Return the (X, Y) coordinate for the center point of the cell that contains the specified text.  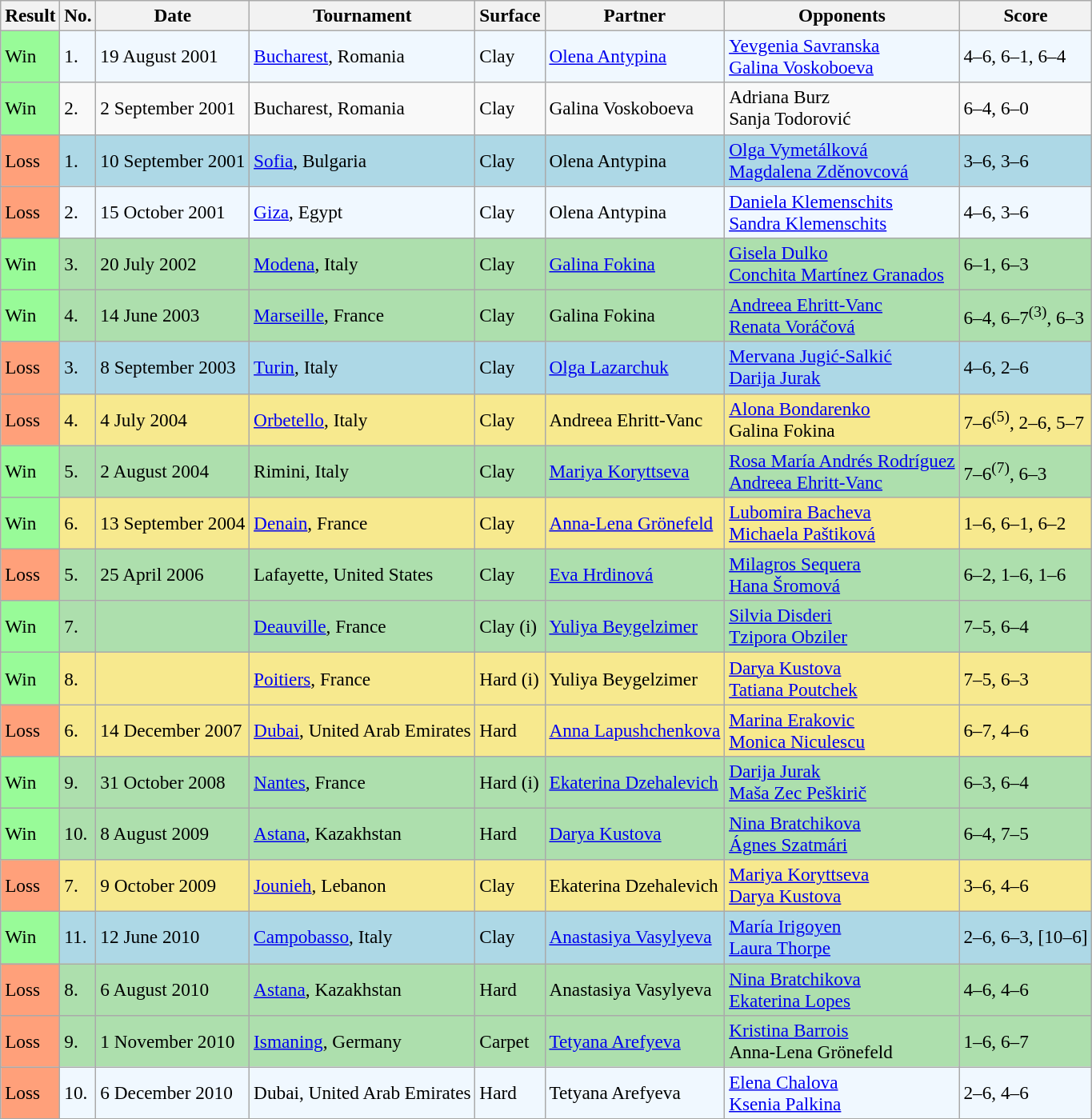
Score (1026, 15)
Nina Bratchikova Ágnes Szatmári (842, 833)
Yevgenia Savranska Galina Voskoboeva (842, 56)
Lubomira Bacheva Michaela Paštiková (842, 523)
Milagros Sequera Hana Šromová (842, 574)
6–1, 6–3 (1026, 264)
2 September 2001 (173, 109)
Carpet (510, 1041)
9 October 2009 (173, 886)
No. (78, 15)
2 August 2004 (173, 470)
Rosa María Andrés Rodríguez Andreea Ehritt-Vanc (842, 470)
2–6, 4–6 (1026, 1093)
María Irigoyen Laura Thorpe (842, 937)
Ismaning, Germany (362, 1041)
Giza, Egypt (362, 211)
31 October 2008 (173, 782)
6–4, 6–7(3), 6–3 (1026, 315)
10 September 2001 (173, 160)
8 September 2003 (173, 368)
Anna-Lena Grönefeld (635, 523)
Poitiers, France (362, 678)
Tournament (362, 15)
13 September 2004 (173, 523)
4–6, 2–6 (1026, 368)
4 July 2004 (173, 419)
Orbetello, Italy (362, 419)
3–6, 4–6 (1026, 886)
Denain, France (362, 523)
Silvia Disderi Tzipora Obziler (842, 627)
6–4, 6–0 (1026, 109)
Rimini, Italy (362, 470)
8 August 2009 (173, 833)
7–5, 6–4 (1026, 627)
7–6(5), 2–6, 5–7 (1026, 419)
14 June 2003 (173, 315)
6 August 2010 (173, 989)
Nina Bratchikova Ekaterina Lopes (842, 989)
6–7, 4–6 (1026, 729)
6–3, 6–4 (1026, 782)
Darya Kustova Tatiana Poutchek (842, 678)
Modena, Italy (362, 264)
1–6, 6–1, 6–2 (1026, 523)
Campobasso, Italy (362, 937)
6–2, 1–6, 1–6 (1026, 574)
Olga Vymetálková Magdalena Zděnovcová (842, 160)
4–6, 3–6 (1026, 211)
4–6, 6–1, 6–4 (1026, 56)
Adriana Burz Sanja Todorović (842, 109)
Anna Lapushchenkova (635, 729)
Alona Bondarenko Galina Fokina (842, 419)
Deauville, France (362, 627)
Jounieh, Lebanon (362, 886)
Opponents (842, 15)
Marseille, France (362, 315)
Date (173, 15)
Turin, Italy (362, 368)
7–5, 6–3 (1026, 678)
Kristina Barrois Anna-Lena Grönefeld (842, 1041)
1 November 2010 (173, 1041)
Mariya Koryttseva (635, 470)
Marina Erakovic Monica Niculescu (842, 729)
6–4, 7–5 (1026, 833)
Darija Jurak Maša Zec Peškirič (842, 782)
12 June 2010 (173, 937)
Galina Voskoboeva (635, 109)
Andreea Ehritt-Vanc Renata Voráčová (842, 315)
Sofia, Bulgaria (362, 160)
2–6, 6–3, [10–6] (1026, 937)
3–6, 3–6 (1026, 160)
Darya Kustova (635, 833)
Eva Hrdinová (635, 574)
Result (30, 15)
19 August 2001 (173, 56)
6 December 2010 (173, 1093)
20 July 2002 (173, 264)
Mariya Koryttseva Darya Kustova (842, 886)
Andreea Ehritt-Vanc (635, 419)
7–6(7), 6–3 (1026, 470)
15 October 2001 (173, 211)
Mervana Jugić-Salkić Darija Jurak (842, 368)
Lafayette, United States (362, 574)
Clay (i) (510, 627)
Olga Lazarchuk (635, 368)
1–6, 6–7 (1026, 1041)
Nantes, France (362, 782)
Elena Chalova Ksenia Palkina (842, 1093)
Surface (510, 15)
11. (78, 937)
14 December 2007 (173, 729)
Gisela Dulko Conchita Martínez Granados (842, 264)
Partner (635, 15)
Daniela Klemenschits Sandra Klemenschits (842, 211)
25 April 2006 (173, 574)
4–6, 4–6 (1026, 989)
